Return the [x, y] coordinate for the center point of the cell that contains the specified text.  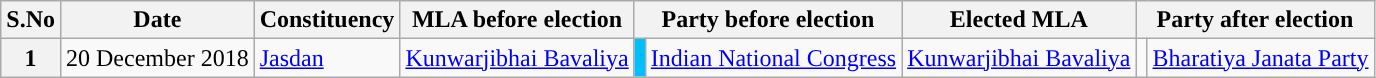
Elected MLA [1019, 20]
MLA before election [517, 20]
1 [31, 58]
Date [157, 20]
Party after election [1255, 20]
Indian National Congress [773, 58]
20 December 2018 [157, 58]
Constituency [327, 20]
S.No [31, 20]
Bharatiya Janata Party [1260, 58]
Party before election [768, 20]
Jasdan [327, 58]
